For the text-containing cell, return its midpoint in [X, Y] coordinate format. 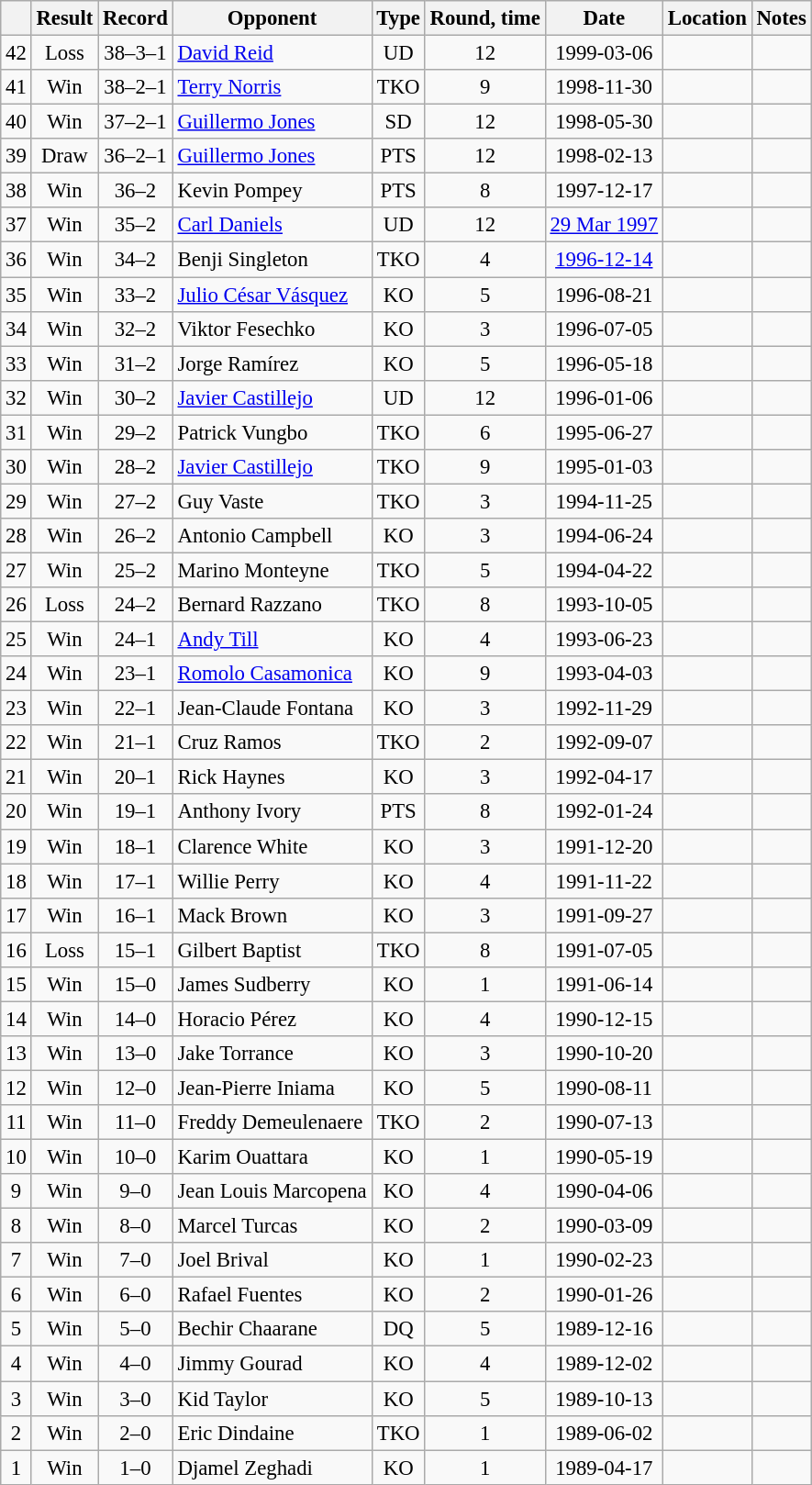
1996-12-14 [604, 260]
1989-10-13 [604, 1399]
1992-09-07 [604, 742]
Notes [782, 18]
1999-03-06 [604, 53]
Draw [64, 156]
Carl Daniels [272, 225]
Gilbert Baptist [272, 950]
30 [17, 467]
1992-04-17 [604, 777]
Karim Ouattara [272, 1157]
Romolo Casamonica [272, 674]
35 [17, 295]
13–0 [136, 1054]
Round, time [484, 18]
42 [17, 53]
Kid Taylor [272, 1399]
37–2–1 [136, 122]
DQ [398, 1330]
23–1 [136, 674]
18 [17, 881]
33–2 [136, 295]
7 [17, 1260]
1989-04-17 [604, 1468]
Patrick Vungbo [272, 432]
Antonio Campbell [272, 536]
Result [64, 18]
Marino Monteyne [272, 570]
36 [17, 260]
20–1 [136, 777]
14 [17, 1019]
Anthony Ivory [272, 812]
Jean-Claude Fontana [272, 709]
Rafael Fuentes [272, 1295]
1989-12-16 [604, 1330]
10 [17, 1157]
24–2 [136, 605]
SD [398, 122]
Jean Louis Marcopena [272, 1191]
8–0 [136, 1226]
34 [17, 329]
1990-04-06 [604, 1191]
1990-02-23 [604, 1260]
1997-12-17 [604, 191]
1993-10-05 [604, 605]
Guy Vaste [272, 501]
28 [17, 536]
31–2 [136, 363]
12–0 [136, 1088]
22–1 [136, 709]
25–2 [136, 570]
15 [17, 985]
21–1 [136, 742]
1990-03-09 [604, 1226]
13 [17, 1054]
Jimmy Gourad [272, 1364]
7–0 [136, 1260]
24–1 [136, 640]
35–2 [136, 225]
Mack Brown [272, 915]
1990-10-20 [604, 1054]
1996-01-06 [604, 397]
2–0 [136, 1433]
Jean-Pierre Iniama [272, 1088]
David Reid [272, 53]
9–0 [136, 1191]
23 [17, 709]
Type [398, 18]
27 [17, 570]
Djamel Zeghadi [272, 1468]
Opponent [272, 18]
Viktor Fesechko [272, 329]
38–3–1 [136, 53]
39 [17, 156]
1994-04-22 [604, 570]
Clarence White [272, 846]
21 [17, 777]
1998-11-30 [604, 87]
11–0 [136, 1122]
14–0 [136, 1019]
1996-05-18 [604, 363]
24 [17, 674]
1996-08-21 [604, 295]
16 [17, 950]
Cruz Ramos [272, 742]
Jorge Ramírez [272, 363]
16–1 [136, 915]
15–0 [136, 985]
17–1 [136, 881]
Record [136, 18]
James Sudberry [272, 985]
11 [17, 1122]
36–2–1 [136, 156]
Joel Brival [272, 1260]
1991-06-14 [604, 985]
Freddy Demeulenaere [272, 1122]
Andy Till [272, 640]
29 Mar 1997 [604, 225]
1990-12-15 [604, 1019]
1998-02-13 [604, 156]
18–1 [136, 846]
Benji Singleton [272, 260]
26–2 [136, 536]
29–2 [136, 432]
25 [17, 640]
1994-11-25 [604, 501]
1989-12-02 [604, 1364]
15–1 [136, 950]
33 [17, 363]
36–2 [136, 191]
Terry Norris [272, 87]
19 [17, 846]
31 [17, 432]
3–0 [136, 1399]
Bechir Chaarane [272, 1330]
32–2 [136, 329]
Willie Perry [272, 881]
Bernard Razzano [272, 605]
1990-01-26 [604, 1295]
1996-07-05 [604, 329]
41 [17, 87]
17 [17, 915]
22 [17, 742]
Kevin Pompey [272, 191]
1994-06-24 [604, 536]
6–0 [136, 1295]
1991-12-20 [604, 846]
1991-11-22 [604, 881]
26 [17, 605]
37 [17, 225]
Marcel Turcas [272, 1226]
1–0 [136, 1468]
30–2 [136, 397]
40 [17, 122]
38 [17, 191]
5–0 [136, 1330]
1993-06-23 [604, 640]
Date [604, 18]
38–2–1 [136, 87]
34–2 [136, 260]
20 [17, 812]
29 [17, 501]
1998-05-30 [604, 122]
1993-04-03 [604, 674]
Location [706, 18]
1989-06-02 [604, 1433]
32 [17, 397]
Eric Dindaine [272, 1433]
1992-11-29 [604, 709]
28–2 [136, 467]
1992-01-24 [604, 812]
1995-01-03 [604, 467]
1991-09-27 [604, 915]
Jake Torrance [272, 1054]
27–2 [136, 501]
1990-08-11 [604, 1088]
1990-05-19 [604, 1157]
10–0 [136, 1157]
Horacio Pérez [272, 1019]
1990-07-13 [604, 1122]
4–0 [136, 1364]
19–1 [136, 812]
1995-06-27 [604, 432]
1991-07-05 [604, 950]
Julio César Vásquez [272, 295]
Rick Haynes [272, 777]
